For the text-containing cell, return its midpoint in [X, Y] coordinate format. 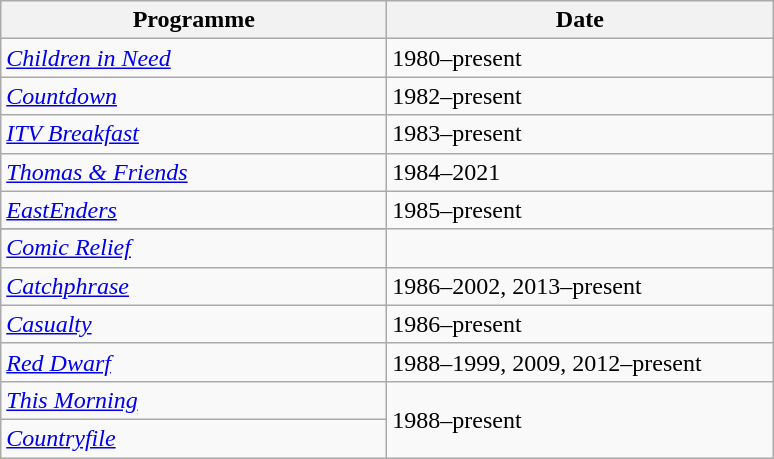
1985–present [580, 210]
Comic Relief [194, 248]
1988–present [580, 419]
1980–present [580, 58]
This Morning [194, 400]
1984–2021 [580, 172]
1983–present [580, 134]
Red Dwarf [194, 362]
Children in Need [194, 58]
Casualty [194, 324]
1986–present [580, 324]
1986–2002, 2013–present [580, 286]
Countdown [194, 96]
EastEnders [194, 210]
Date [580, 20]
1982–present [580, 96]
Countryfile [194, 438]
Thomas & Friends [194, 172]
1988–1999, 2009, 2012–present [580, 362]
ITV Breakfast [194, 134]
Catchphrase [194, 286]
Programme [194, 20]
